Detect which cell encompasses the target text, then output its [X, Y] center coordinate. 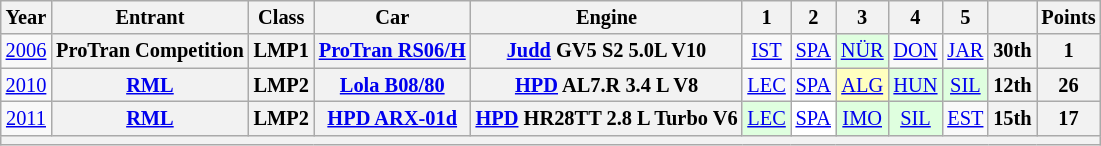
2 [814, 17]
NÜR [862, 51]
LMP1 [282, 51]
EST [965, 118]
IST [766, 51]
Car [392, 17]
HPD AL7.R 3.4 L V8 [607, 85]
IMO [862, 118]
5 [965, 17]
4 [916, 17]
Points [1068, 17]
Entrant [150, 17]
3 [862, 17]
Lola B08/80 [392, 85]
JAR [965, 51]
ProTran Competition [150, 51]
Engine [607, 17]
2011 [26, 118]
Class [282, 17]
Judd GV5 S2 5.0L V10 [607, 51]
HPD HR28TT 2.8 L Turbo V6 [607, 118]
2006 [26, 51]
ProTran RS06/H [392, 51]
ALG [862, 85]
12th [1012, 85]
15th [1012, 118]
Year [26, 17]
HUN [916, 85]
DON [916, 51]
2010 [26, 85]
30th [1012, 51]
HPD ARX-01d [392, 118]
17 [1068, 118]
26 [1068, 85]
